Find where the given text appears and provide that cell's center as [x, y] coordinate. 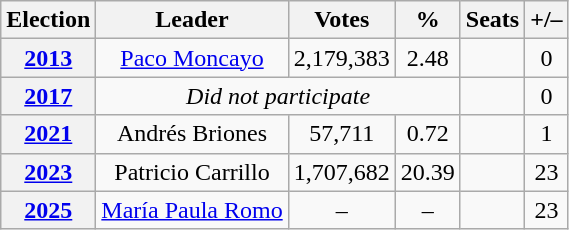
0.72 [428, 134]
Votes [342, 20]
2025 [48, 210]
Patricio Carrillo [192, 172]
57,711 [342, 134]
Seats [492, 20]
Leader [192, 20]
1,707,682 [342, 172]
2013 [48, 58]
+/– [546, 20]
2,179,383 [342, 58]
Andrés Briones [192, 134]
Paco Moncayo [192, 58]
2021 [48, 134]
2.48 [428, 58]
María Paula Romo [192, 210]
1 [546, 134]
Election [48, 20]
% [428, 20]
Did not participate [278, 96]
20.39 [428, 172]
2017 [48, 96]
2023 [48, 172]
